For the text-containing cell, return its midpoint in [x, y] coordinate format. 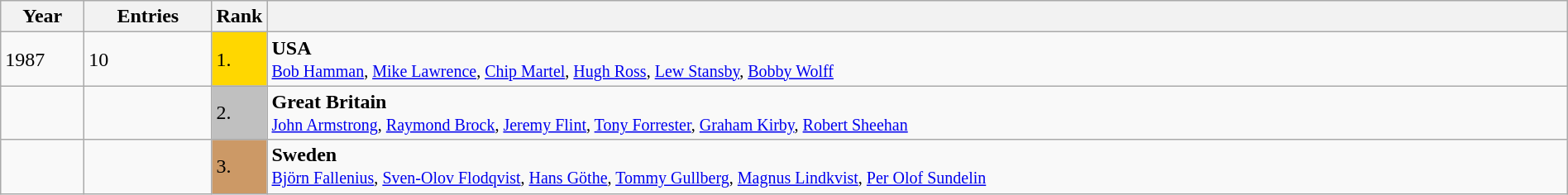
3. [240, 167]
Year [43, 17]
1987 [43, 59]
10 [148, 59]
USABob Hamman, Mike Lawrence, Chip Martel, Hugh Ross, Lew Stansby, Bobby Wolff [917, 59]
Entries [148, 17]
1. [240, 59]
2. [240, 112]
Great BritainJohn Armstrong, Raymond Brock, Jeremy Flint, Tony Forrester, Graham Kirby, Robert Sheehan [917, 112]
SwedenBjörn Fallenius, Sven-Olov Flodqvist, Hans Göthe, Tommy Gullberg, Magnus Lindkvist, Per Olof Sundelin [917, 167]
Rank [240, 17]
